Detect which cell encompasses the target text, then output its [x, y] center coordinate. 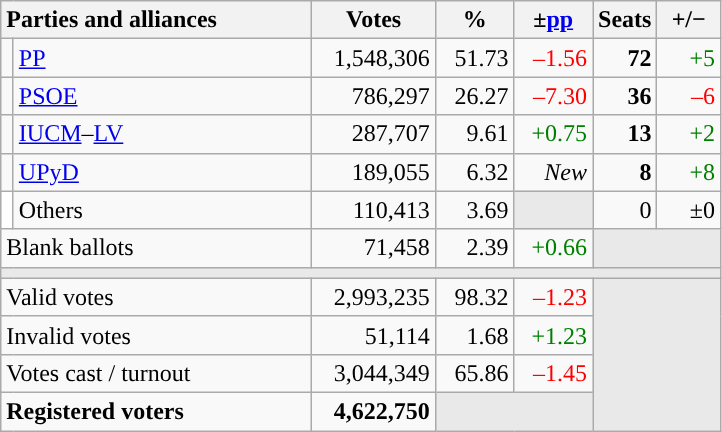
786,297 [374, 96]
±0 [689, 210]
189,055 [374, 172]
–6 [689, 96]
+1.23 [554, 335]
8 [624, 172]
98.32 [474, 297]
Blank ballots [156, 248]
PSOE [162, 96]
Registered voters [156, 411]
PP [162, 58]
+/− [689, 20]
+0.75 [554, 134]
Votes cast / turnout [156, 373]
Votes [374, 20]
36 [624, 96]
110,413 [374, 210]
IUCM–LV [162, 134]
New [554, 172]
287,707 [374, 134]
Invalid votes [156, 335]
±pp [554, 20]
–1.45 [554, 373]
26.27 [474, 96]
Seats [624, 20]
72 [624, 58]
+0.66 [554, 248]
+8 [689, 172]
2.39 [474, 248]
1.68 [474, 335]
UPyD [162, 172]
+2 [689, 134]
9.61 [474, 134]
2,993,235 [374, 297]
4,622,750 [374, 411]
51,114 [374, 335]
0 [624, 210]
+5 [689, 58]
Others [162, 210]
–1.56 [554, 58]
6.32 [474, 172]
13 [624, 134]
Parties and alliances [156, 20]
71,458 [374, 248]
3,044,349 [374, 373]
% [474, 20]
1,548,306 [374, 58]
51.73 [474, 58]
3.69 [474, 210]
Valid votes [156, 297]
–1.23 [554, 297]
65.86 [474, 373]
–7.30 [554, 96]
